Extract the (X, Y) coordinate from the center of the cell holding the provided text.  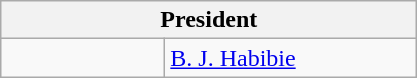
President (209, 20)
B. J. Habibie (291, 58)
